Capture the cell that displays the provided text and extract its (X, Y) central coordinate. 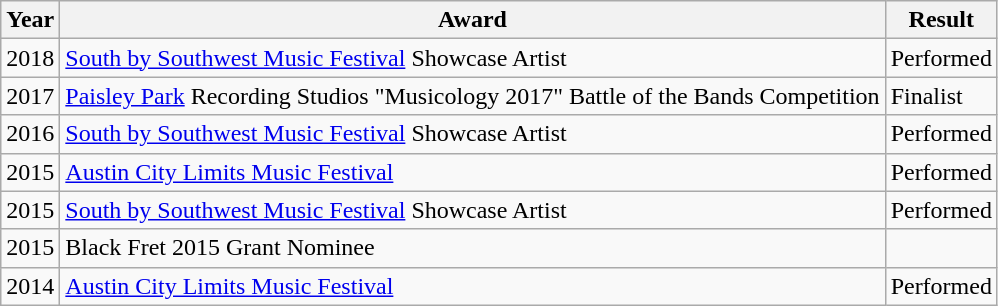
2017 (30, 96)
2018 (30, 58)
Black Fret 2015 Grant Nominee (472, 248)
Paisley Park Recording Studios "Musicology 2017" Battle of the Bands Competition (472, 96)
Result (941, 20)
2014 (30, 286)
Year (30, 20)
Award (472, 20)
2016 (30, 134)
Finalist (941, 96)
